Search for the cell housing the specified text and yield its (x, y) center coordinate. 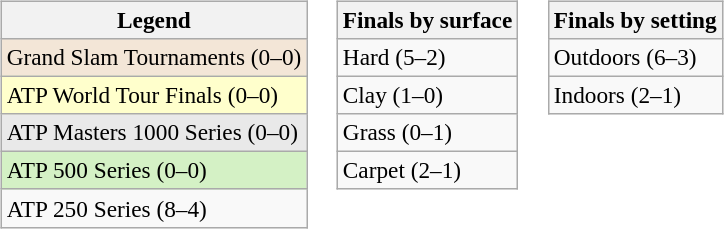
ATP 500 Series (0–0) (154, 171)
Legend (154, 20)
ATP World Tour Finals (0–0) (154, 95)
Clay (1–0) (427, 95)
Finals by setting (635, 20)
Finals by surface (427, 20)
ATP Masters 1000 Series (0–0) (154, 133)
ATP 250 Series (8–4) (154, 208)
Indoors (2–1) (635, 95)
Grand Slam Tournaments (0–0) (154, 57)
Hard (5–2) (427, 57)
Grass (0–1) (427, 133)
Outdoors (6–3) (635, 57)
Carpet (2–1) (427, 171)
